Detect which cell encompasses the target text, then output its [X, Y] center coordinate. 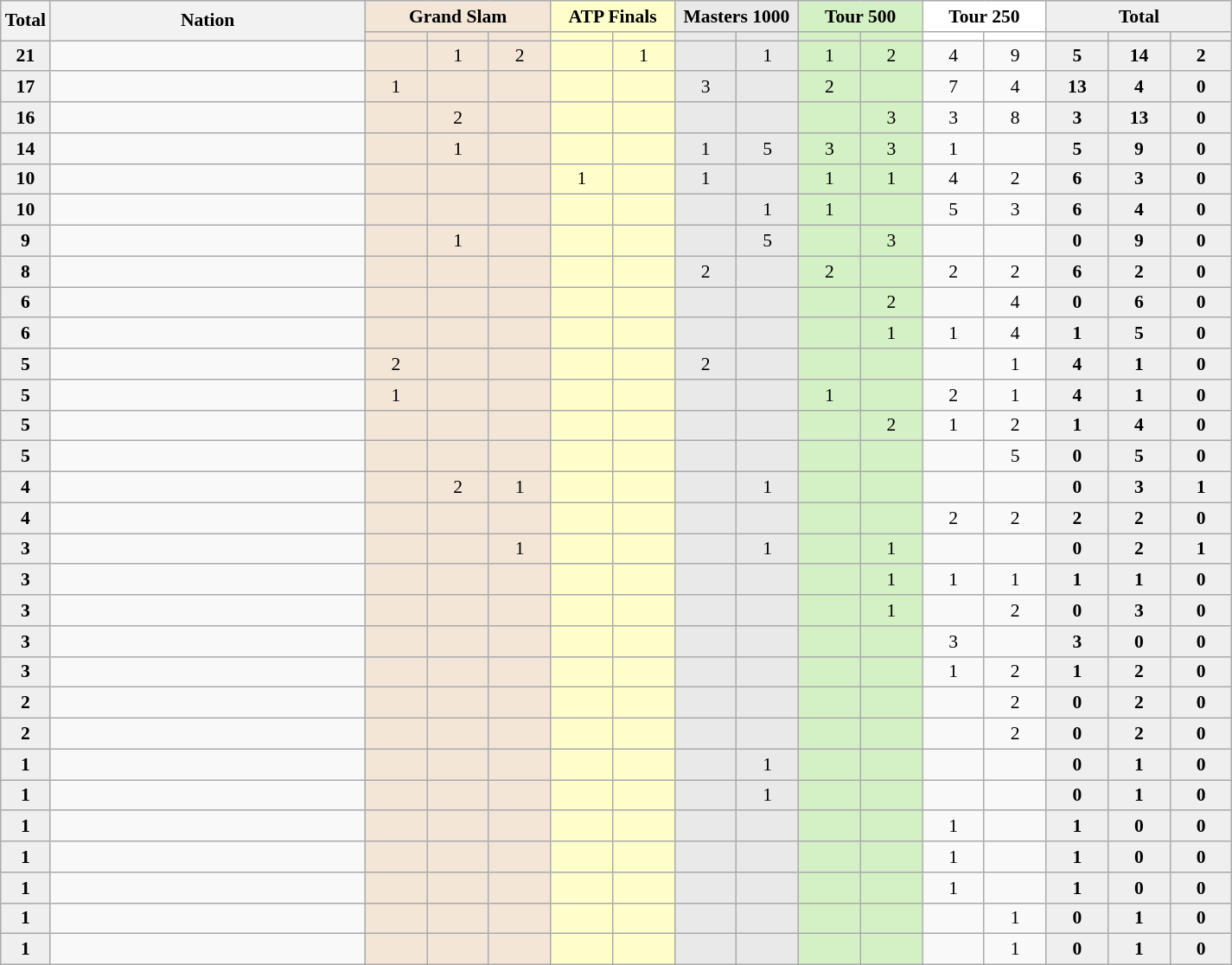
17 [26, 87]
21 [26, 56]
Nation [207, 21]
Grand Slam [458, 16]
ATP Finals [612, 16]
Tour 250 [984, 16]
Tour 500 [861, 16]
7 [954, 87]
16 [26, 118]
Masters 1000 [737, 16]
